Output the [X, Y] coordinate of the center of the cell containing the given text.  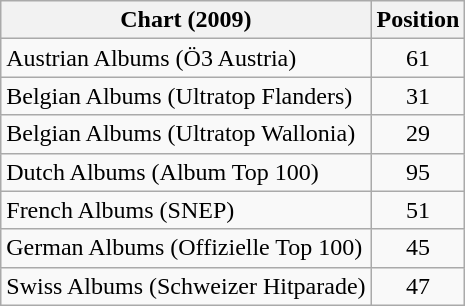
German Albums (Offizielle Top 100) [186, 248]
Position [418, 20]
Swiss Albums (Schweizer Hitparade) [186, 286]
Belgian Albums (Ultratop Wallonia) [186, 134]
Austrian Albums (Ö3 Austria) [186, 58]
French Albums (SNEP) [186, 210]
61 [418, 58]
51 [418, 210]
Dutch Albums (Album Top 100) [186, 172]
Chart (2009) [186, 20]
Belgian Albums (Ultratop Flanders) [186, 96]
45 [418, 248]
95 [418, 172]
47 [418, 286]
31 [418, 96]
29 [418, 134]
